Pinpoint the cell where the given text exists, returning its [X, Y] midpoint coordinate. 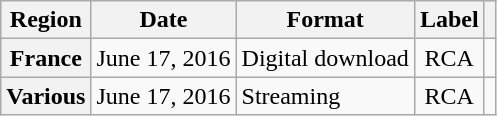
Format [325, 20]
Date [164, 20]
France [46, 58]
Region [46, 20]
Various [46, 96]
Digital download [325, 58]
Streaming [325, 96]
Label [449, 20]
